Return [x, y] of the center of cell containing provided text 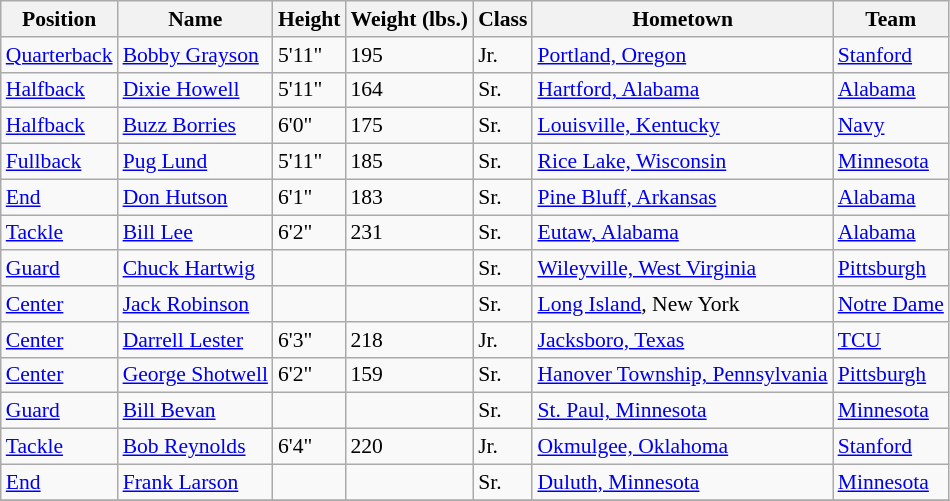
Don Hutson [196, 197]
Jacksboro, Texas [682, 340]
Height [309, 19]
Weight (lbs.) [409, 19]
159 [409, 375]
Name [196, 19]
Quarterback [60, 55]
Frank Larson [196, 482]
220 [409, 447]
Okmulgee, Oklahoma [682, 447]
Darrell Lester [196, 340]
Buzz Borries [196, 126]
Jack Robinson [196, 304]
Fullback [60, 162]
Class [502, 19]
Long Island, New York [682, 304]
Duluth, Minnesota [682, 482]
TCU [891, 340]
231 [409, 233]
Louisville, Kentucky [682, 126]
185 [409, 162]
Hanover Township, Pennsylvania [682, 375]
Dixie Howell [196, 90]
Hometown [682, 19]
Wileyville, West Virginia [682, 269]
195 [409, 55]
6'1" [309, 197]
Bill Bevan [196, 411]
Bobby Grayson [196, 55]
218 [409, 340]
Team [891, 19]
Bob Reynolds [196, 447]
St. Paul, Minnesota [682, 411]
6'4" [309, 447]
183 [409, 197]
Portland, Oregon [682, 55]
6'0" [309, 126]
Pine Bluff, Arkansas [682, 197]
Bill Lee [196, 233]
6'3" [309, 340]
Chuck Hartwig [196, 269]
Rice Lake, Wisconsin [682, 162]
175 [409, 126]
Navy [891, 126]
Notre Dame [891, 304]
Position [60, 19]
Hartford, Alabama [682, 90]
Eutaw, Alabama [682, 233]
Pug Lund [196, 162]
164 [409, 90]
George Shotwell [196, 375]
